Pinpoint the cell where the given text exists, returning its (x, y) midpoint coordinate. 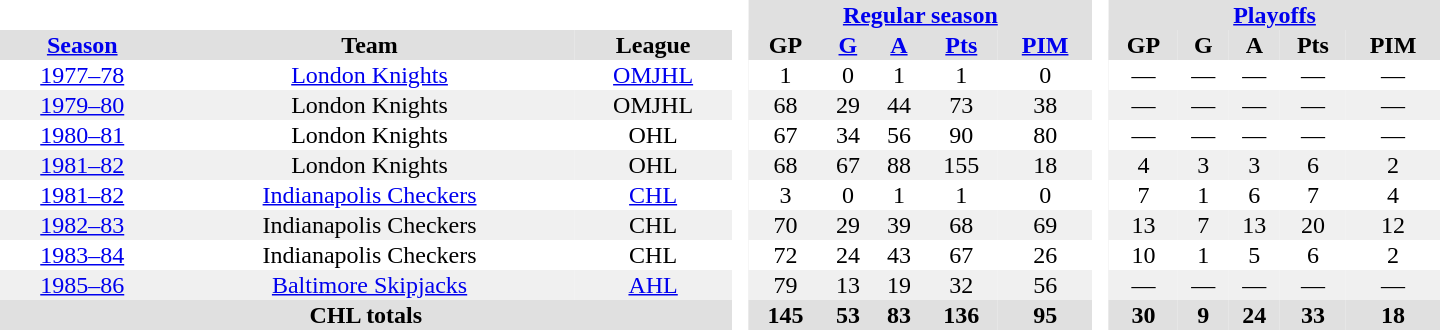
90 (961, 135)
70 (786, 225)
34 (848, 135)
1977–78 (82, 75)
38 (1045, 105)
1979–80 (82, 105)
Regular season (920, 15)
72 (786, 255)
79 (786, 285)
9 (1204, 315)
32 (961, 285)
1985–86 (82, 285)
83 (898, 315)
10 (1144, 255)
155 (961, 165)
80 (1045, 135)
53 (848, 315)
26 (1045, 255)
1982–83 (82, 225)
AHL (654, 285)
39 (898, 225)
League (654, 45)
20 (1313, 225)
12 (1393, 225)
CHL totals (366, 315)
73 (961, 105)
95 (1045, 315)
88 (898, 165)
44 (898, 105)
19 (898, 285)
1980–81 (82, 135)
Team (369, 45)
30 (1144, 315)
Baltimore Skipjacks (369, 285)
1983–84 (82, 255)
136 (961, 315)
69 (1045, 225)
145 (786, 315)
43 (898, 255)
33 (1313, 315)
Playoffs (1274, 15)
5 (1254, 255)
Season (82, 45)
